Identify which cell holds the provided text, then report its [X, Y] central coordinate. 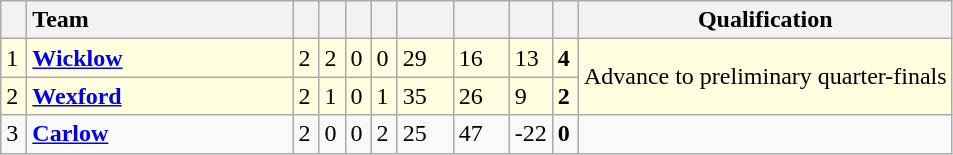
9 [530, 96]
3 [14, 134]
-22 [530, 134]
Carlow [160, 134]
29 [425, 58]
Wexford [160, 96]
16 [481, 58]
Qualification [765, 20]
4 [565, 58]
26 [481, 96]
25 [425, 134]
Team [160, 20]
13 [530, 58]
Wicklow [160, 58]
47 [481, 134]
Advance to preliminary quarter-finals [765, 77]
35 [425, 96]
